Search for the cell housing the specified text and yield its (X, Y) center coordinate. 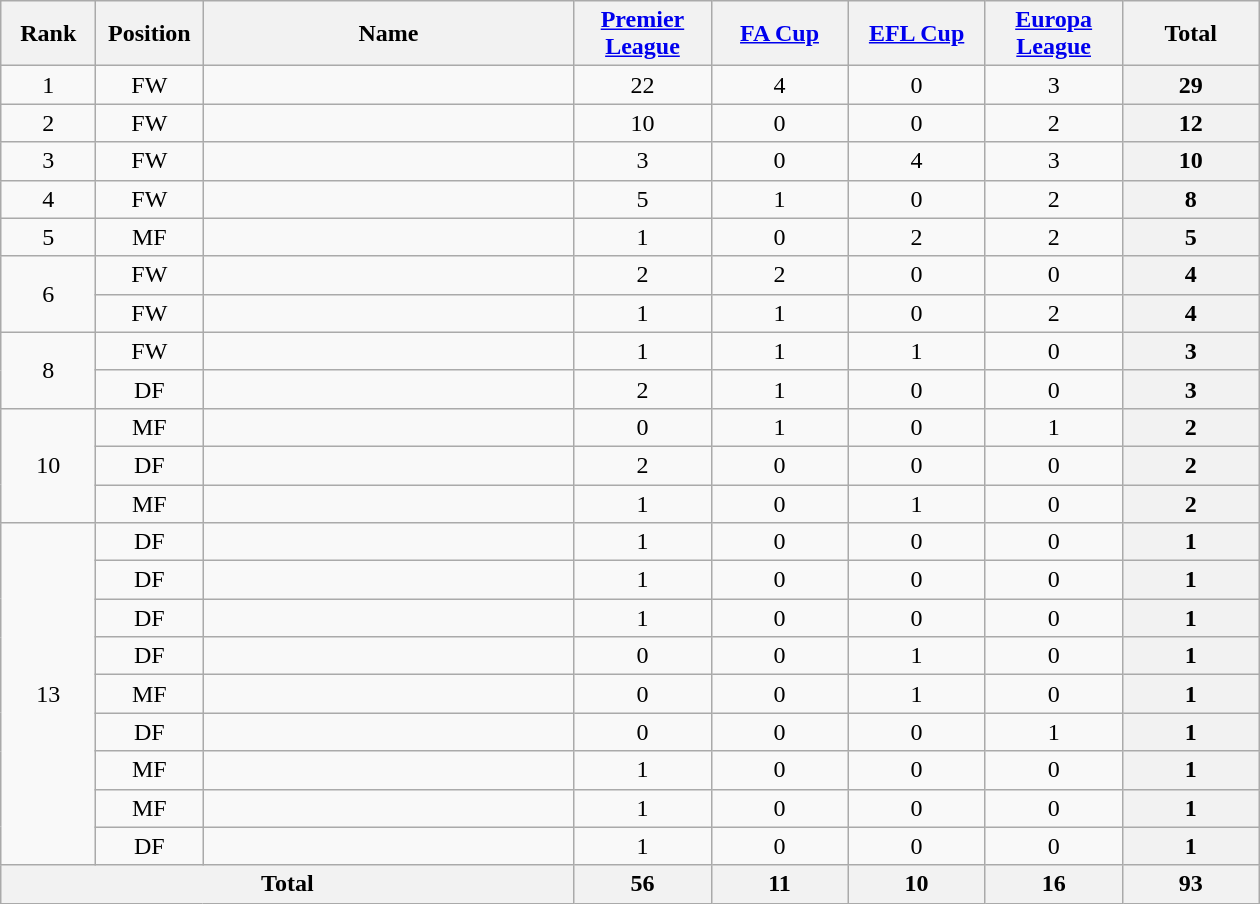
Name (388, 34)
13 (48, 694)
11 (780, 884)
FA Cup (780, 34)
22 (642, 85)
6 (48, 294)
29 (1190, 85)
12 (1190, 123)
Position (150, 34)
Premier League (642, 34)
93 (1190, 884)
56 (642, 884)
Rank (48, 34)
Europa League (1054, 34)
EFL Cup (916, 34)
16 (1054, 884)
